Pinpoint the cell where the given text exists, returning its [X, Y] midpoint coordinate. 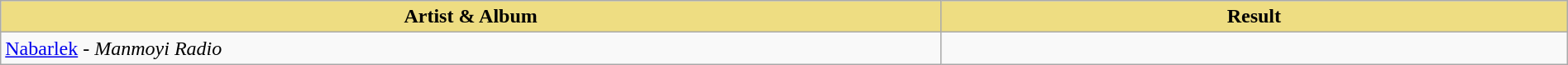
Artist & Album [471, 17]
Nabarlek - Manmoyi Radio [471, 48]
Result [1254, 17]
